Identify which cell holds the provided text, then report its [x, y] central coordinate. 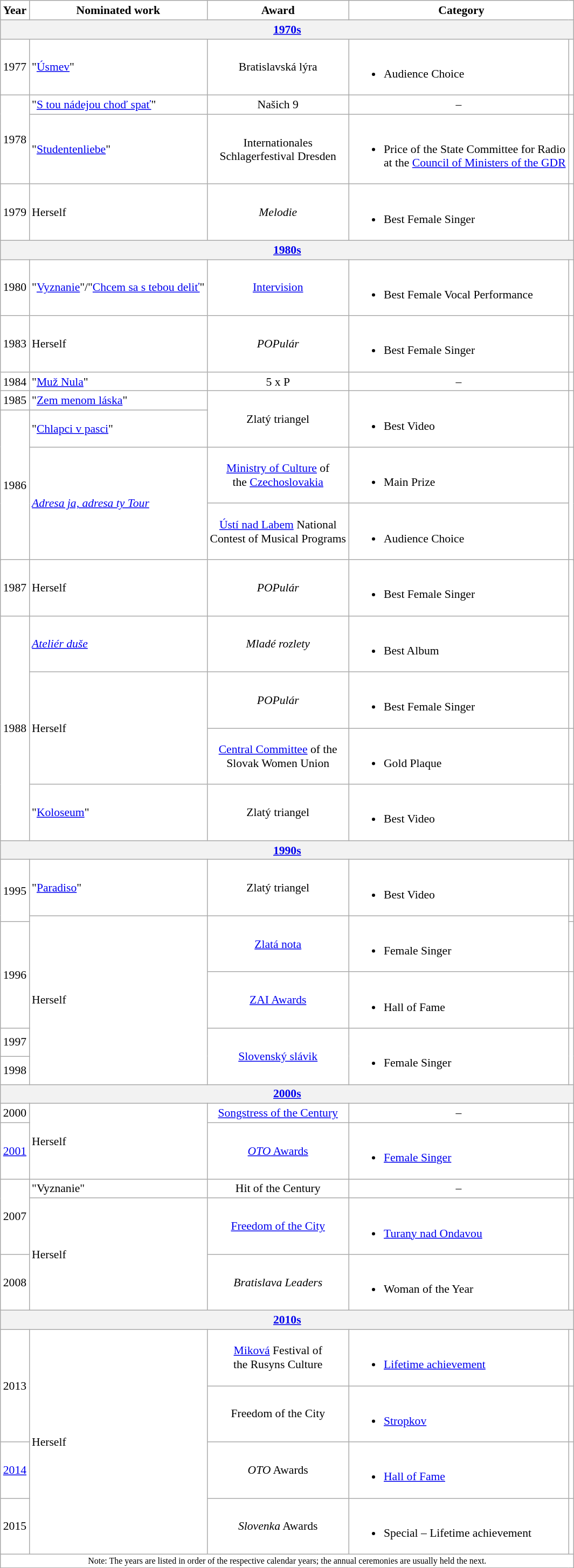
Nominated work [118, 10]
"Chlapci v pasci" [118, 429]
1996 [15, 975]
Main Prize [459, 476]
2000s [287, 1094]
2013 [15, 1386]
"Paradiso" [118, 888]
1988 [15, 728]
"Vyznanie"/"Chcem sa s tebou deliť" [118, 288]
"Zem menom láska" [118, 401]
2010s [287, 1320]
Internationales Schlagerfestival Dresden [278, 149]
Mladé rozlety [278, 644]
Bratislava Leaders [278, 1283]
2014 [15, 1470]
1978 [15, 140]
Našich 9 [278, 105]
2000 [15, 1113]
Ministry of Culture of the Czechoslovakia [278, 476]
Intervision [278, 288]
1990s [287, 851]
"Úsmev" [118, 67]
1980 [15, 288]
"Muž Nula" [118, 382]
1995 [15, 890]
ZAI Awards [278, 1000]
2015 [15, 1527]
Award [278, 10]
1998 [15, 1070]
"Vyznanie" [118, 1189]
Adresa ja, adresa ty Tour [118, 504]
Zlatá nota [278, 944]
1997 [15, 1042]
2001 [15, 1151]
Best Female Vocal Performance [459, 288]
"Studentenliebe" [118, 149]
1987 [15, 588]
1984 [15, 382]
Lifetime achievement [459, 1358]
Price of the State Committee for Radio at the Council of Ministers of the GDR [459, 149]
1986 [15, 485]
2007 [15, 1217]
Slovenka Awards [278, 1527]
5 x P [278, 382]
1985 [15, 401]
Ústí nad Labem National Contest of Musical Programs [278, 532]
Songstress of the Century [278, 1113]
"Koloseum" [118, 812]
Bratislavská lýra [278, 67]
Miková Festival of the Rusyns Culture [278, 1358]
"S tou nádejou choď spať" [118, 105]
Woman of the Year [459, 1283]
Category [461, 10]
2008 [15, 1283]
Note: The years are listed in order of the respective calendar years; the annual ceremonies are usually held the next. [287, 1561]
Gold Plaque [459, 756]
Ateliér duše [118, 644]
1980s [287, 250]
Year [15, 10]
1983 [15, 344]
Central Committee of the Slovak Women Union [278, 756]
Hit of the Century [278, 1189]
Melodie [278, 212]
Stropkov [459, 1414]
1979 [15, 212]
1977 [15, 67]
Turany nad Ondavou [459, 1226]
Special – Lifetime achievement [459, 1527]
1970s [287, 30]
Slovenský slávik [278, 1056]
Best Album [459, 644]
